Find where the given text appears and provide that cell's center as [x, y] coordinate. 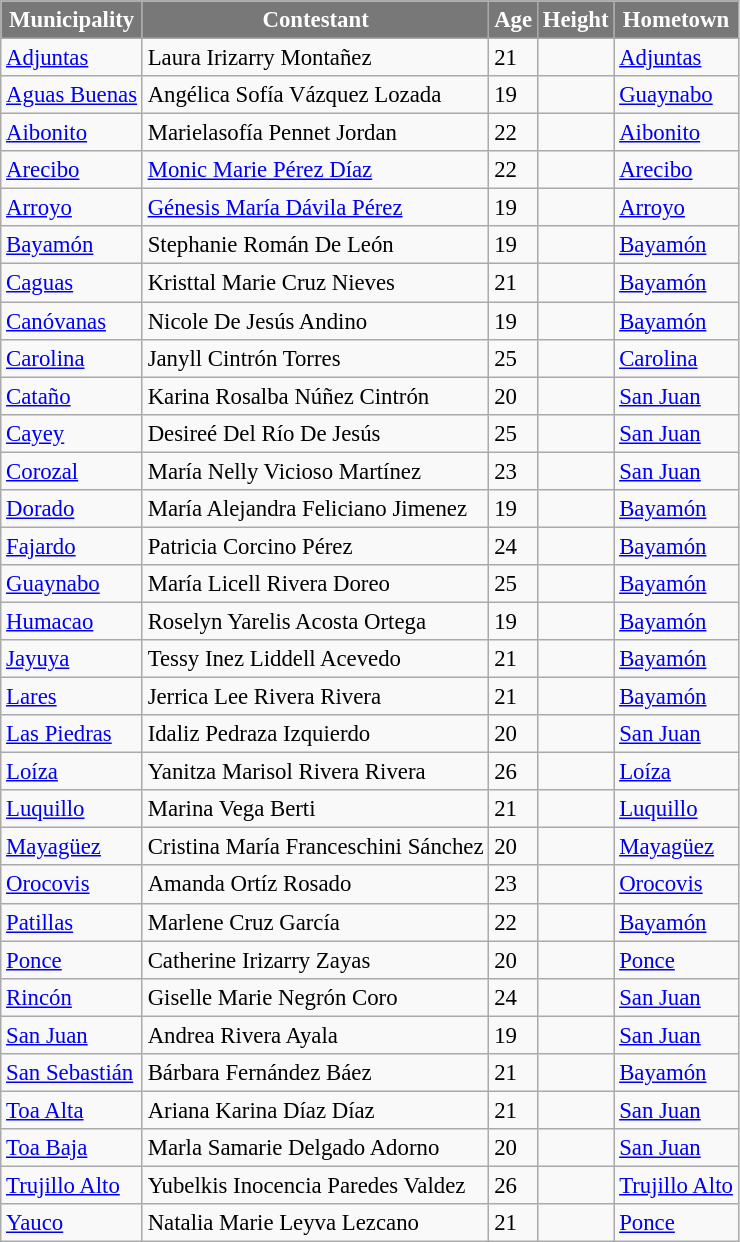
Cristina María Franceschini Sánchez [316, 847]
Hometown [676, 20]
Municipality [72, 20]
Aguas Buenas [72, 95]
Angélica Sofía Vázquez Lozada [316, 95]
Bárbara Fernández Báez [316, 1073]
Age [514, 20]
Janyll Cintrón Torres [316, 358]
Cataño [72, 396]
Nicole De Jesús Andino [316, 321]
Yubelkis Inocencia Paredes Valdez [316, 1185]
Marlene Cruz García [316, 922]
Corozal [72, 471]
María Licell Rivera Doreo [316, 584]
Patricia Corcino Pérez [316, 546]
María Alejandra Feliciano Jimenez [316, 509]
Monic Marie Pérez Díaz [316, 170]
Stephanie Román De León [316, 245]
Jayuya [72, 659]
Natalia Marie Leyva Lezcano [316, 1223]
Height [575, 20]
Cayey [72, 433]
Marla Samarie Delgado Adorno [316, 1148]
Las Piedras [72, 734]
Yanitza Marisol Rivera Rivera [316, 772]
Kristtal Marie Cruz Nieves [316, 283]
San Sebastián [72, 1073]
Humacao [72, 621]
Tessy Inez Liddell Acevedo [316, 659]
Toa Alta [72, 1110]
Marielasofía Pennet Jordan [316, 133]
Canóvanas [72, 321]
Catherine Irizarry Zayas [316, 960]
Caguas [72, 283]
Dorado [72, 509]
Laura Irizarry Montañez [316, 58]
Roselyn Yarelis Acosta Ortega [316, 621]
Fajardo [72, 546]
Génesis María Dávila Pérez [316, 208]
Desireé Del Río De Jesús [316, 433]
Idaliz Pedraza Izquierdo [316, 734]
Marina Vega Berti [316, 809]
Patillas [72, 922]
Rincón [72, 997]
Andrea Rivera Ayala [316, 1035]
Jerrica Lee Rivera Rivera [316, 697]
Karina Rosalba Núñez Cintrón [316, 396]
Giselle Marie Negrón Coro [316, 997]
Ariana Karina Díaz Díaz [316, 1110]
Yauco [72, 1223]
Toa Baja [72, 1148]
María Nelly Vicioso Martínez [316, 471]
Contestant [316, 20]
Lares [72, 697]
Amanda Ortíz Rosado [316, 885]
